Identify which cell holds the provided text, then report its (x, y) central coordinate. 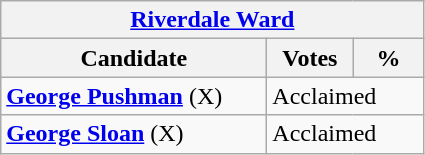
Votes (310, 58)
% (388, 58)
George Sloan (X) (134, 134)
Riverdale Ward (212, 20)
George Pushman (X) (134, 96)
Candidate (134, 58)
